From the cell containing the given text, extract its center point as (x, y) coordinate. 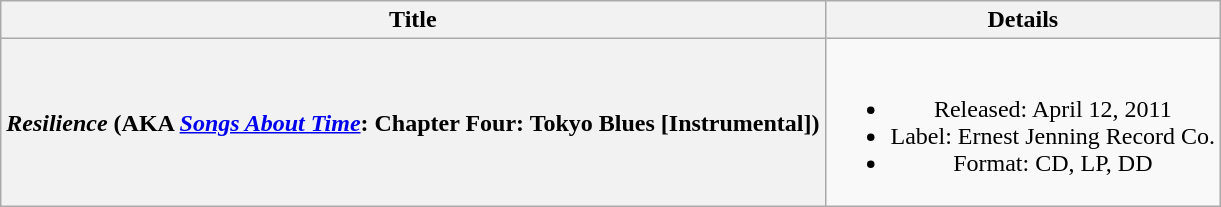
Details (1023, 20)
Released: April 12, 2011Label: Ernest Jenning Record Co.Format: CD, LP, DD (1023, 122)
Title (413, 20)
Resilience (AKA Songs About Time: Chapter Four: Tokyo Blues [Instrumental]) (413, 122)
